Pinpoint the cell where the given text exists, returning its (x, y) midpoint coordinate. 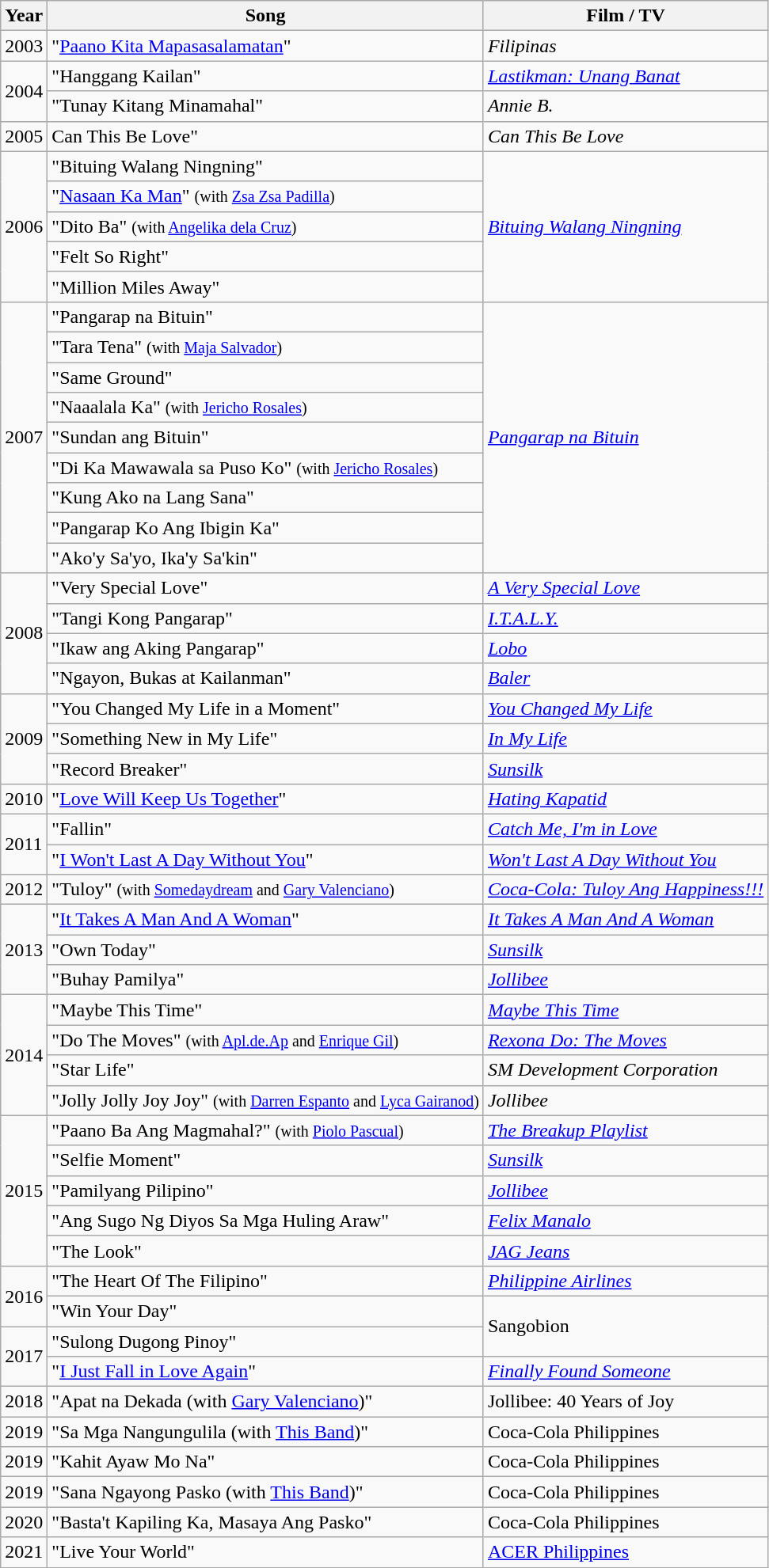
Felix Manalo (626, 1221)
ACER Philippines (626, 1552)
"Basta't Kapiling Ka, Masaya Ang Pasko" (266, 1522)
2004 (24, 91)
"Pangarap Ko Ang Ibigin Ka" (266, 528)
"Record Breaker" (266, 769)
Jollibee: 40 Years of Joy (626, 1402)
"Ang Sugo Ng Diyos Sa Mga Huling Araw" (266, 1221)
2021 (24, 1552)
"Love Will Keep Us Together" (266, 799)
Coca-Cola: Tuloy Ang Happiness!!! (626, 890)
2014 (24, 1055)
"I Won't Last A Day Without You" (266, 859)
"Sana Ngayong Pasko (with This Band)" (266, 1492)
"Tara Tena" (with Maja Salvador) (266, 347)
JAG Jeans (626, 1251)
"Maybe This Time" (266, 1010)
2017 (24, 1357)
"Selfie Moment" (266, 1160)
"Kahit Ayaw Mo Na" (266, 1462)
"Ikaw ang Aking Pangarap" (266, 648)
Can This Be Love" (266, 136)
2007 (24, 437)
2016 (24, 1296)
2008 (24, 633)
"Paano Kita Mapasasalamatan" (266, 46)
"Something New in My Life" (266, 738)
Bituing Walang Ningning (626, 226)
"Tuloy" (with Somedaydream and Gary Valenciano) (266, 890)
"Win Your Day" (266, 1311)
"Jolly Jolly Joy Joy" (with Darren Espanto and Lyca Gairanod) (266, 1100)
Maybe This Time (626, 1010)
Film / TV (626, 16)
2020 (24, 1522)
Catch Me, I'm in Love (626, 829)
Sangobion (626, 1326)
"Dito Ba" (with Angelika dela Cruz) (266, 226)
2011 (24, 844)
"Own Today" (266, 950)
"Million Miles Away" (266, 287)
"Apat na Dekada (with Gary Valenciano)" (266, 1402)
You Changed My Life (626, 708)
SM Development Corporation (626, 1070)
"Sundan ang Bituin" (266, 438)
Won't Last A Day Without You (626, 859)
Pangarap na Bituin (626, 437)
2012 (24, 890)
"Tangi Kong Pangarap" (266, 618)
"Fallin" (266, 829)
2005 (24, 136)
"Live Your World" (266, 1552)
"Buhay Pamilya" (266, 980)
"It Takes A Man And A Woman" (266, 920)
The Breakup Playlist (626, 1130)
"The Heart Of The Filipino" (266, 1281)
"I Just Fall in Love Again" (266, 1372)
"Sulong Dugong Pinoy" (266, 1342)
Lobo (626, 648)
"Tunay Kitang Minamahal" (266, 106)
2003 (24, 46)
"Ako'y Sa'yo, Ika'y Sa'kin" (266, 558)
"Sa Mga Nangungulila (with This Band)" (266, 1432)
"Di Ka Mawawala sa Puso Ko" (with Jericho Rosales) (266, 468)
2018 (24, 1402)
"Do The Moves" (with Apl.de.Ap and Enrique Gil) (266, 1040)
"The Look" (266, 1251)
Hating Kapatid (626, 799)
Filipinas (626, 46)
"Same Ground" (266, 378)
Lastikman: Unang Banat (626, 76)
"Hanggang Kailan" (266, 76)
2009 (24, 738)
"Paano Ba Ang Magmahal?" (with Piolo Pascual) (266, 1130)
2015 (24, 1190)
"Bituing Walang Ningning" (266, 166)
"Ngayon, Bukas at Kailanman" (266, 678)
"Very Special Love" (266, 588)
2010 (24, 799)
It Takes A Man And A Woman (626, 920)
Philippine Airlines (626, 1281)
Can This Be Love (626, 136)
"Nasaan Ka Man" (with Zsa Zsa Padilla) (266, 196)
Finally Found Someone (626, 1372)
"Naaalala Ka" (with Jericho Rosales) (266, 408)
2006 (24, 226)
"Felt So Right" (266, 256)
Annie B. (626, 106)
"Star Life" (266, 1070)
"Pamilyang Pilipino" (266, 1190)
"You Changed My Life in a Moment" (266, 708)
I.T.A.L.Y. (626, 618)
A Very Special Love (626, 588)
"Pangarap na Bituin" (266, 317)
Year (24, 16)
2013 (24, 950)
Baler (626, 678)
Song (266, 16)
In My Life (626, 738)
Rexona Do: The Moves (626, 1040)
"Kung Ako na Lang Sana" (266, 498)
